Determine the (X, Y) coordinate at the center of the cell enclosing the given text.  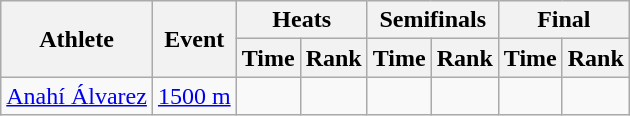
Athlete (77, 39)
Heats (302, 20)
Anahí Álvarez (77, 96)
Event (194, 39)
Semifinals (432, 20)
1500 m (194, 96)
Final (564, 20)
